Determine the (X, Y) coordinate at the center of the cell enclosing the given text.  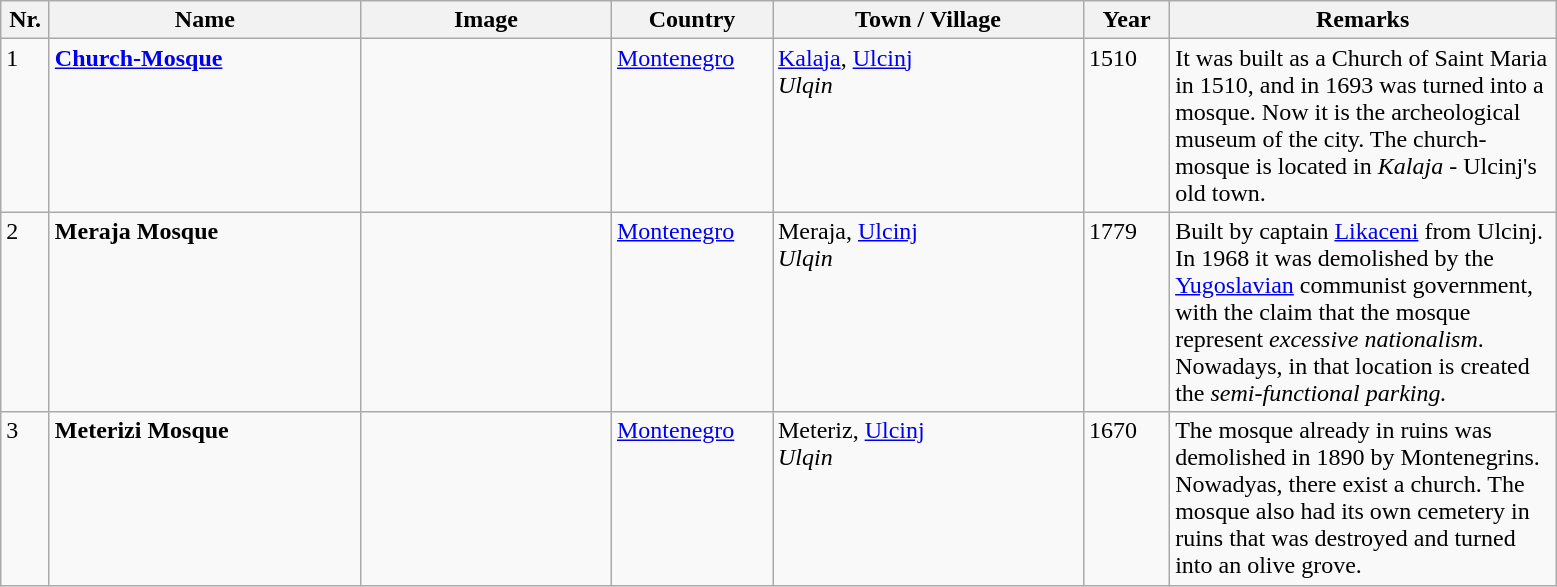
Nr. (26, 20)
Meraja, Ulcinj Ulqin (928, 312)
Year (1127, 20)
1779 (1127, 312)
Meterizi Mosque (204, 498)
Remarks (1363, 20)
1510 (1127, 126)
Church-Mosque (204, 126)
Country (692, 20)
2 (26, 312)
1670 (1127, 498)
3 (26, 498)
Name (204, 20)
Meteriz, Ulcinj Ulqin (928, 498)
Town / Village (928, 20)
Image (486, 20)
Kalaja, Ulcinj Ulqin (928, 126)
Meraja Mosque (204, 312)
1 (26, 126)
